From the cell containing the given text, extract its center point as (x, y) coordinate. 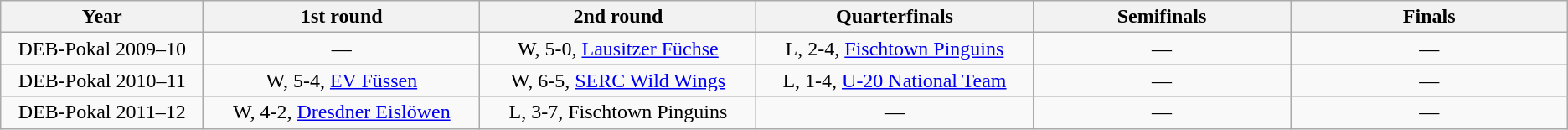
2nd round (618, 17)
Semifinals (1162, 17)
L, 3-7, Fischtown Pinguins (618, 112)
Quarterfinals (895, 17)
DEB-Pokal 2009–10 (102, 49)
Finals (1429, 17)
L, 1-4, U-20 National Team (895, 81)
1st round (342, 17)
DEB-Pokal 2011–12 (102, 112)
W, 5-0, Lausitzer Füchse (618, 49)
W, 4-2, Dresdner Eislöwen (342, 112)
W, 5-4, EV Füssen (342, 81)
W, 6-5, SERC Wild Wings (618, 81)
L, 2-4, Fischtown Pinguins (895, 49)
Year (102, 17)
DEB-Pokal 2010–11 (102, 81)
